Return the (X, Y) coordinate for the center point of the cell that contains the specified text.  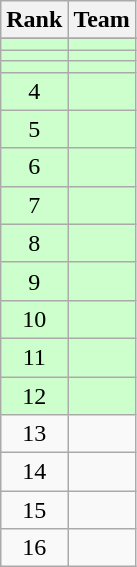
15 (34, 510)
5 (34, 129)
4 (34, 91)
8 (34, 243)
13 (34, 434)
9 (34, 281)
16 (34, 548)
12 (34, 395)
6 (34, 167)
14 (34, 472)
Team (102, 20)
10 (34, 319)
Rank (34, 20)
7 (34, 205)
11 (34, 357)
